Detect which cell encompasses the target text, then output its (x, y) center coordinate. 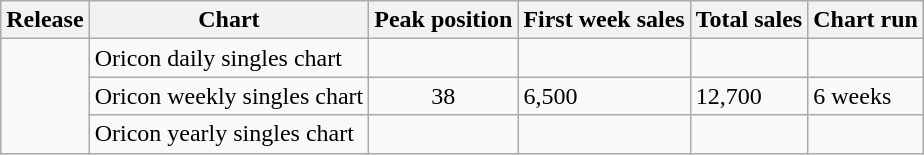
Oricon weekly singles chart (229, 96)
12,700 (749, 96)
Chart run (866, 20)
Chart (229, 20)
38 (444, 96)
6 weeks (866, 96)
Oricon daily singles chart (229, 58)
6,500 (604, 96)
Release (45, 20)
Oricon yearly singles chart (229, 134)
Peak position (444, 20)
First week sales (604, 20)
Total sales (749, 20)
